Pinpoint the cell where the given text exists, returning its [x, y] midpoint coordinate. 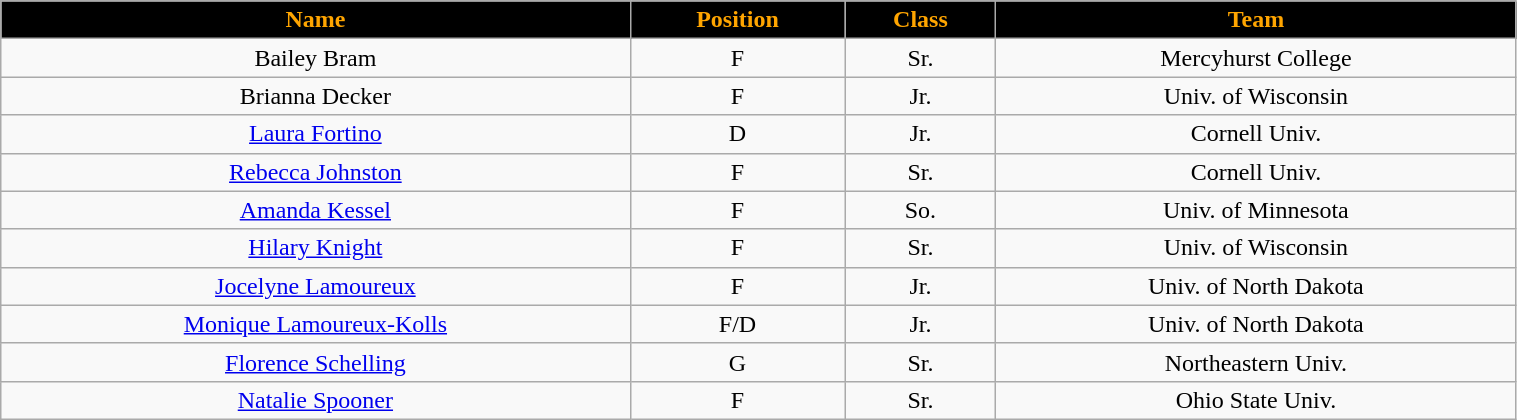
Laura Fortino [316, 134]
Class [920, 20]
Amanda Kessel [316, 210]
Position [738, 20]
Northeastern Univ. [1256, 362]
D [738, 134]
Florence Schelling [316, 362]
Univ. of Minnesota [1256, 210]
Brianna Decker [316, 96]
Jocelyne Lamoureux [316, 286]
Bailey Bram [316, 58]
G [738, 362]
Team [1256, 20]
Ohio State Univ. [1256, 400]
Rebecca Johnston [316, 172]
Name [316, 20]
Natalie Spooner [316, 400]
So. [920, 210]
Hilary Knight [316, 248]
F/D [738, 324]
Monique Lamoureux-Kolls [316, 324]
Mercyhurst College [1256, 58]
